For the text-containing cell, return its midpoint in (x, y) coordinate format. 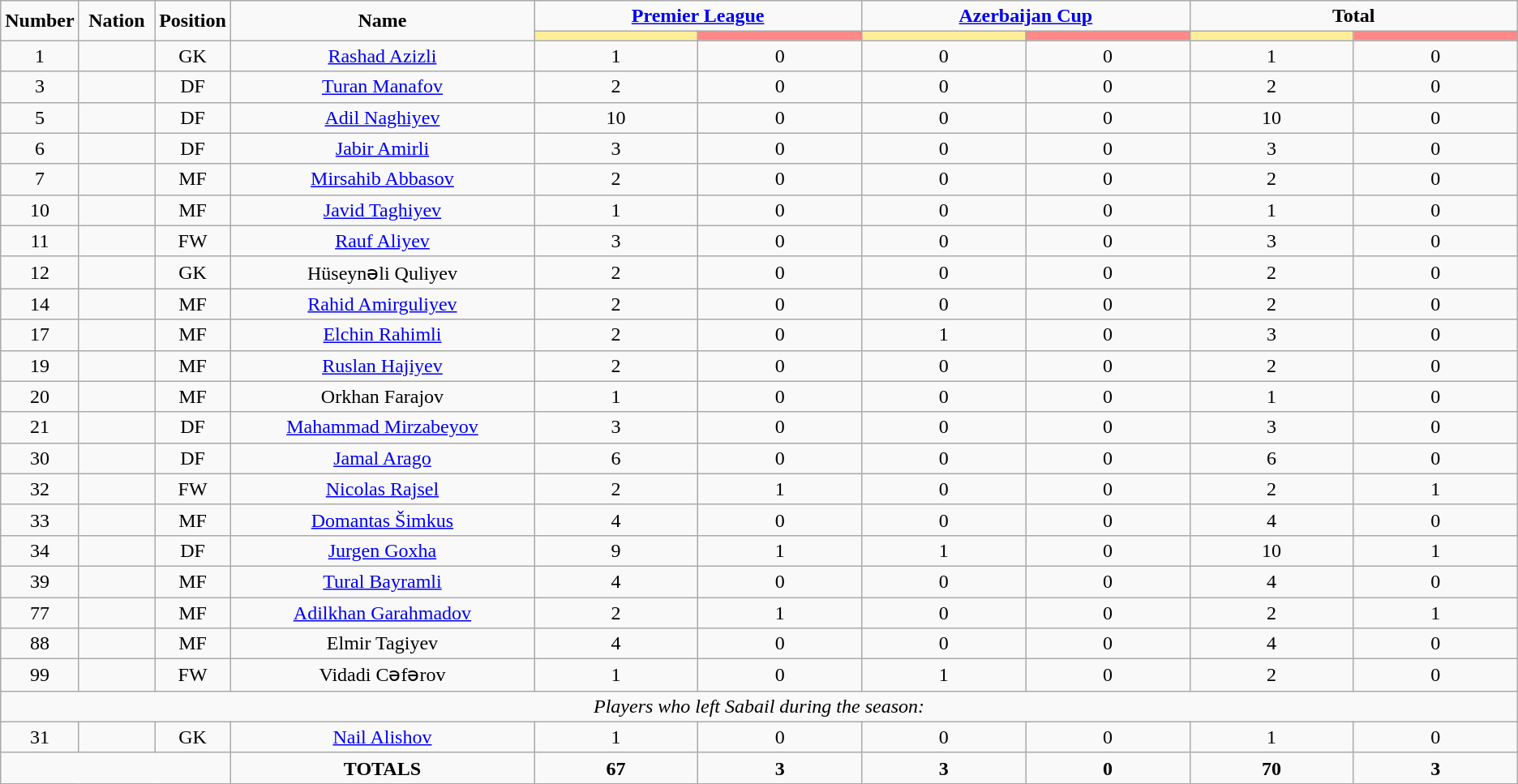
9 (615, 551)
70 (1271, 768)
Vidadi Cəfərov (382, 675)
Mirsahib Abbasov (382, 179)
Orkhan Farajov (382, 396)
Rahid Amirguliyev (382, 304)
77 (40, 612)
Jabir Amirli (382, 148)
TOTALS (382, 768)
Rauf Aliyev (382, 241)
19 (40, 366)
Nation (117, 21)
Rashad Azizli (382, 56)
Number (40, 21)
Elmir Tagiyev (382, 644)
12 (40, 272)
21 (40, 427)
Adil Naghiyev (382, 118)
Javid Taghiyev (382, 210)
Turan Manafov (382, 87)
Players who left Sabail during the season: (759, 706)
Mahammad Mirzabeyov (382, 427)
33 (40, 520)
30 (40, 458)
17 (40, 335)
39 (40, 581)
Position (193, 21)
5 (40, 118)
Jamal Arago (382, 458)
Tural Bayramli (382, 581)
11 (40, 241)
Hüseynəli Quliyev (382, 272)
32 (40, 489)
Domantas Šimkus (382, 520)
Ruslan Hajiyev (382, 366)
Jurgen Goxha (382, 551)
99 (40, 675)
Elchin Rahimli (382, 335)
Total (1353, 16)
Premier League (697, 16)
88 (40, 644)
Adilkhan Garahmadov (382, 612)
34 (40, 551)
67 (615, 768)
Azerbaijan Cup (1026, 16)
14 (40, 304)
20 (40, 396)
Name (382, 21)
Nail Alishov (382, 737)
31 (40, 737)
7 (40, 179)
Nicolas Rajsel (382, 489)
